Detect which cell encompasses the target text, then output its [X, Y] center coordinate. 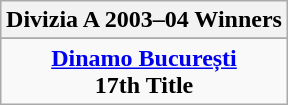
Dinamo București17th Title [144, 72]
Divizia A 2003–04 Winners [144, 20]
